Return (X, Y) of the center of cell containing provided text 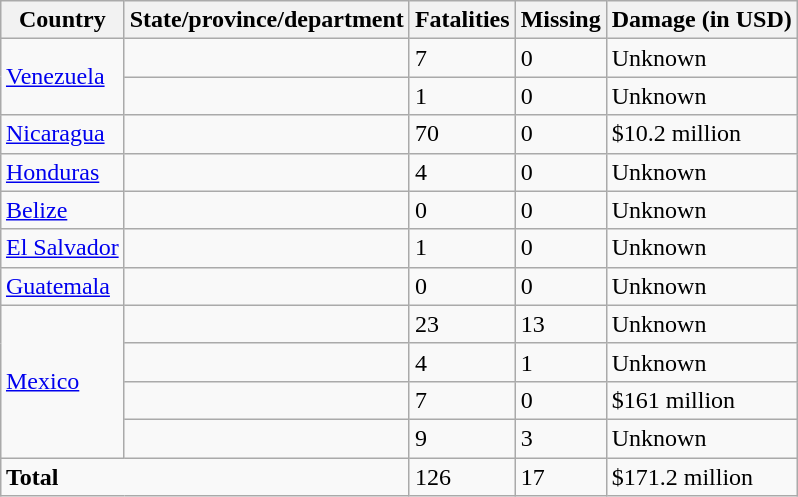
Guatemala (62, 286)
$10.2 million (702, 134)
Country (62, 20)
126 (462, 477)
9 (462, 438)
Damage (in USD) (702, 20)
23 (462, 324)
State/province/department (266, 20)
Fatalities (462, 20)
Honduras (62, 172)
El Salvador (62, 248)
Total (204, 477)
Missing (560, 20)
Belize (62, 210)
$161 million (702, 400)
Nicaragua (62, 134)
13 (560, 324)
3 (560, 438)
70 (462, 134)
$171.2 million (702, 477)
17 (560, 477)
Mexico (62, 381)
Venezuela (62, 77)
